Locate the cell with the specified text and output its (X, Y) center coordinate. 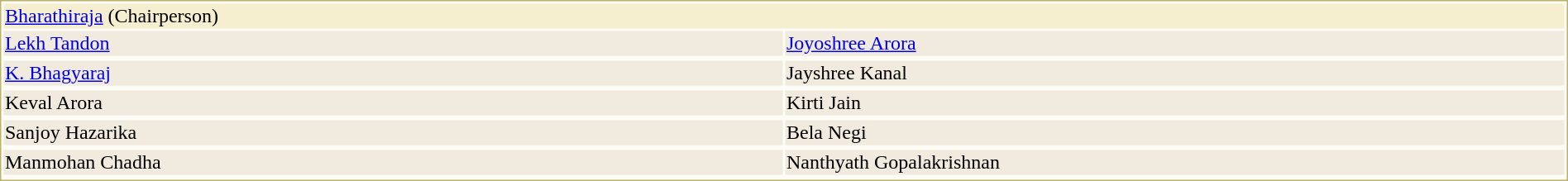
Jayshree Kanal (1175, 74)
Keval Arora (393, 103)
Kirti Jain (1175, 103)
Joyoshree Arora (1175, 44)
Lekh Tandon (393, 44)
Bela Negi (1175, 133)
Bharathiraja (Chairperson) (784, 16)
Manmohan Chadha (393, 163)
Nanthyath Gopalakrishnan (1175, 163)
Sanjoy Hazarika (393, 133)
K. Bhagyaraj (393, 74)
